Pinpoint the cell where the given text exists, returning its (x, y) midpoint coordinate. 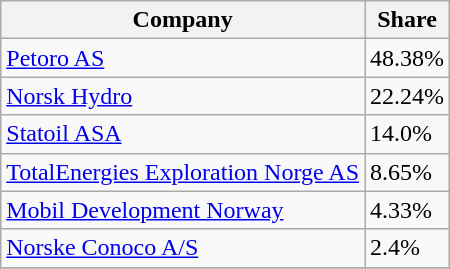
14.0% (408, 134)
Company (183, 20)
Mobil Development Norway (183, 210)
Petoro AS (183, 58)
Norsk Hydro (183, 96)
8.65% (408, 172)
48.38% (408, 58)
2.4% (408, 248)
4.33% (408, 210)
22.24% (408, 96)
Norske Conoco A/S (183, 248)
Statoil ASA (183, 134)
Share (408, 20)
TotalEnergies Exploration Norge AS (183, 172)
